Output the (X, Y) coordinate of the center of the cell containing the given text.  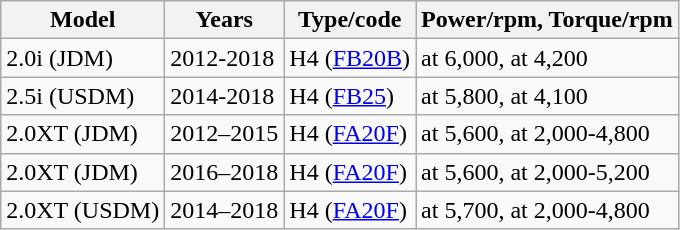
at 5,800, at 4,100 (548, 96)
at 6,000, at 4,200 (548, 58)
Model (83, 20)
2012–2015 (224, 134)
2012-2018 (224, 58)
at 5,600, at 2,000-4,800 (548, 134)
at 5,700, at 2,000-4,800 (548, 210)
2.0i (JDM) (83, 58)
Power/rpm, Torque/rpm (548, 20)
at 5,600, at 2,000-5,200 (548, 172)
Type/code (350, 20)
Years (224, 20)
2.5i (USDM) (83, 96)
2014–2018 (224, 210)
2016–2018 (224, 172)
H4 (FB25) (350, 96)
H4 (FB20B) (350, 58)
2014-2018 (224, 96)
2.0XT (USDM) (83, 210)
